Search for the cell housing the specified text and yield its (x, y) center coordinate. 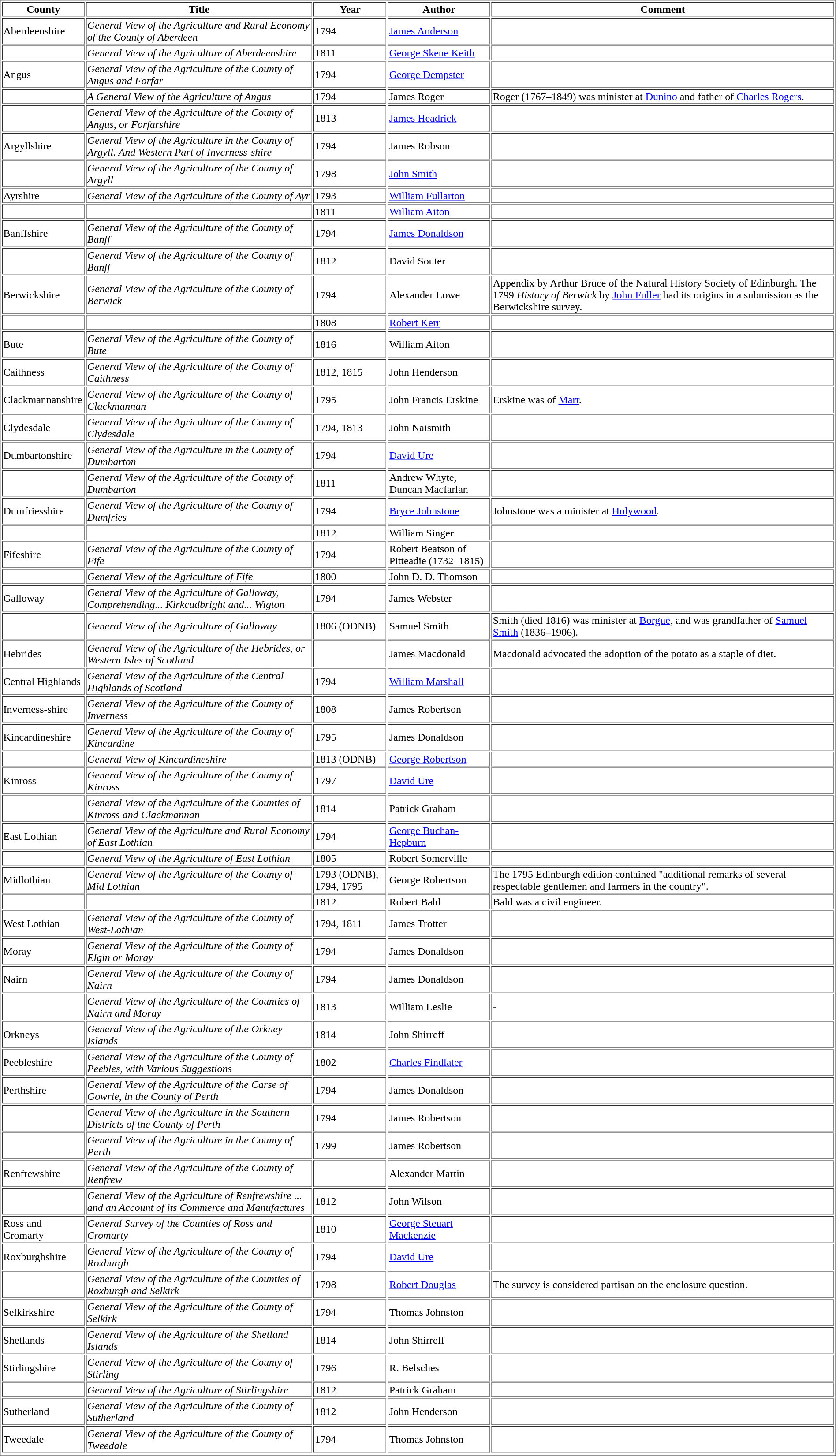
Robert Somerville (439, 858)
Bryce Johnstone (439, 511)
General View of the Agriculture of the County of Bute (199, 345)
General View of the Agriculture of the Counties of Roxburgh and Selkirk (199, 1285)
General View of the Agriculture of Fife (199, 577)
General View of the Agriculture of Galloway, Comprehending... Kirkcudbright and... Wigton (199, 599)
General View of the Agriculture of the County of Dumfries (199, 511)
Johnstone was a minister at Holywood. (663, 511)
Clydesdale (43, 428)
General View of the Agriculture of the County of Clackmannan (199, 400)
1793 (ODNB), 1794, 1795 (350, 880)
Berwickshire (43, 295)
General View of the Agriculture of the County of Kinross (199, 781)
The survey is considered partisan on the enclosure question. (663, 1285)
General View of the Agriculture of the County of Caithness (199, 372)
Smith (died 1816) was minister at Borgue, and was grandfather of Samuel Smith (1836–1906). (663, 626)
Peebleshire (43, 1062)
General View of the Agriculture of the County of Dumbarton (199, 483)
Roger (1767–1849) was minister at Dunino and father of Charles Rogers. (663, 96)
General View of the Agriculture of the Orkney Islands (199, 1035)
General View of the Agriculture of East Lothian (199, 858)
Renfrewshire (43, 1173)
Fifeshire (43, 555)
Galloway (43, 599)
General View of the Agriculture of the Hebrides, or Western Isles of Scotland (199, 654)
West Lothian (43, 924)
Robert Douglas (439, 1285)
General View of the Agriculture in the County of Perth (199, 1146)
John D. D. Thomson (439, 577)
A General View of the Agriculture of Angus (199, 96)
Robert Kerr (439, 323)
Argyllshire (43, 146)
East Lothian (43, 837)
William Fullarton (439, 196)
General View of the Agriculture of the County of Nairn (199, 979)
George Skene Keith (439, 53)
James Trotter (439, 924)
Samuel Smith (439, 626)
Bute (43, 345)
1796 (350, 1368)
General View of the Agriculture of the County of Angus, or Forfarshire (199, 118)
Ross and Cromarty (43, 1229)
William Leslie (439, 1007)
John Naismith (439, 428)
Central Highlands (43, 681)
R. Belsches (439, 1368)
Angus (43, 75)
- (663, 1007)
Robert Bald (439, 902)
General View of the Agriculture of the County of Peebles, with Various Suggestions (199, 1062)
Roxburghshire (43, 1257)
Nairn (43, 979)
Kinross (43, 781)
General View of the Agriculture of the County of Clydesdale (199, 428)
General View of the Agriculture of Aberdeenshire (199, 53)
General View of the Agriculture of the Shetland Islands (199, 1340)
John Wilson (439, 1202)
1810 (350, 1229)
General View of the Agriculture of the County of Elgin or Moray (199, 951)
Comment (663, 9)
James Roger (439, 96)
General View of the Agriculture of Galloway (199, 626)
General View of the Agriculture of the County of Mid Lothian (199, 880)
Perthshire (43, 1091)
1799 (350, 1146)
General View of the Agriculture of the County of Fife (199, 555)
1800 (350, 577)
1813 (ODNB) (350, 759)
1816 (350, 345)
General View of the Agriculture of the County of Roxburgh (199, 1257)
General View of the Agriculture and Rural Economy of the County of Aberdeen (199, 31)
Author (439, 9)
James Headrick (439, 118)
General View of the Agriculture of the County of Renfrew (199, 1173)
George Buchan-Hepburn (439, 837)
General View of the Agriculture and Rural Economy of East Lothian (199, 837)
General View of the Agriculture of Renfrewshire ... and an Account of its Commerce and Manufactures (199, 1202)
1794, 1811 (350, 924)
General View of the Agriculture of the County of Angus and Forfar (199, 75)
George Steuart Mackenzie (439, 1229)
1794, 1813 (350, 428)
James Robson (439, 146)
General View of the Agriculture of Stirlingshire (199, 1389)
Selkirkshire (43, 1313)
Shetlands (43, 1340)
General Survey of the Counties of Ross and Cromarty (199, 1229)
1802 (350, 1062)
Alexander Lowe (439, 295)
Dumfriesshire (43, 511)
George Dempster (439, 75)
Erskine was of Marr. (663, 400)
1812, 1815 (350, 372)
General View of the Agriculture in the Southern Districts of the County of Perth (199, 1118)
Moray (43, 951)
General View of the Agriculture of the County of Tweedale (199, 1440)
Andrew Whyte, Duncan Macfarlan (439, 483)
Stirlingshire (43, 1368)
Sutherland (43, 1411)
General View of the Agriculture in the County of Argyll. And Western Part of Inverness-shire (199, 146)
Midlothian (43, 880)
Aberdeenshire (43, 31)
Clackmannanshire (43, 400)
General View of the Agriculture of the County of Kincardine (199, 737)
James Anderson (439, 31)
William Marshall (439, 681)
Dumbartonshire (43, 456)
Bald was a civil engineer. (663, 902)
Ayrshire (43, 196)
General View of the Agriculture of the County of Stirling (199, 1368)
John Francis Erskine (439, 400)
The 1795 Edinburgh edition contained "additional remarks of several respectable gentlemen and farmers in the country". (663, 880)
Caithness (43, 372)
James Macdonald (439, 654)
1793 (350, 196)
General View of the Agriculture of the County of West-Lothian (199, 924)
Orkneys (43, 1035)
James Webster (439, 599)
General View of the Agriculture in the County of Dumbarton (199, 456)
David Souter (439, 261)
Kincardineshire (43, 737)
William Singer (439, 533)
Year (350, 9)
General View of the Agriculture of the Carse of Gowrie, in the County of Perth (199, 1091)
Hebrides (43, 654)
Robert Beatson of Pitteadie (1732–1815) (439, 555)
Charles Findlater (439, 1062)
General View of the Agriculture of the Counties of Nairn and Moray (199, 1007)
1797 (350, 781)
General View of the Agriculture of the County of Sutherland (199, 1411)
Banffshire (43, 234)
Tweedale (43, 1440)
General View of the Agriculture of the Central Highlands of Scotland (199, 681)
General View of the Agriculture of the County of Berwick (199, 295)
General View of the Agriculture of the Counties of Kinross and Clackmannan (199, 808)
General View of Kincardineshire (199, 759)
Macdonald advocated the adoption of the potato as a staple of diet. (663, 654)
County (43, 9)
1806 (ODNB) (350, 626)
General View of the Agriculture of the County of Argyll (199, 174)
Title (199, 9)
Inverness-shire (43, 710)
General View of the Agriculture of the County of Selkirk (199, 1313)
General View of the Agriculture of the County of Inverness (199, 710)
John Smith (439, 174)
Alexander Martin (439, 1173)
General View of the Agriculture of the County of Ayr (199, 196)
1805 (350, 858)
